Capture the cell that displays the provided text and extract its [x, y] central coordinate. 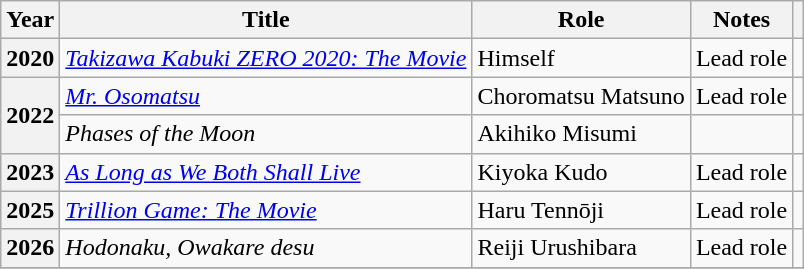
Reiji Urushibara [581, 248]
Mr. Osomatsu [266, 96]
Role [581, 20]
As Long as We Both Shall Live [266, 172]
Akihiko Misumi [581, 134]
Himself [581, 58]
2022 [30, 115]
2023 [30, 172]
Takizawa Kabuki ZERO 2020: The Movie [266, 58]
2026 [30, 248]
Phases of the Moon [266, 134]
Haru Tennōji [581, 210]
Title [266, 20]
2025 [30, 210]
Choromatsu Matsuno [581, 96]
Year [30, 20]
Trillion Game: The Movie [266, 210]
2020 [30, 58]
Notes [741, 20]
Hodonaku, Owakare desu [266, 248]
Kiyoka Kudo [581, 172]
